Return the (X, Y) coordinate for the center point of the cell that contains the specified text.  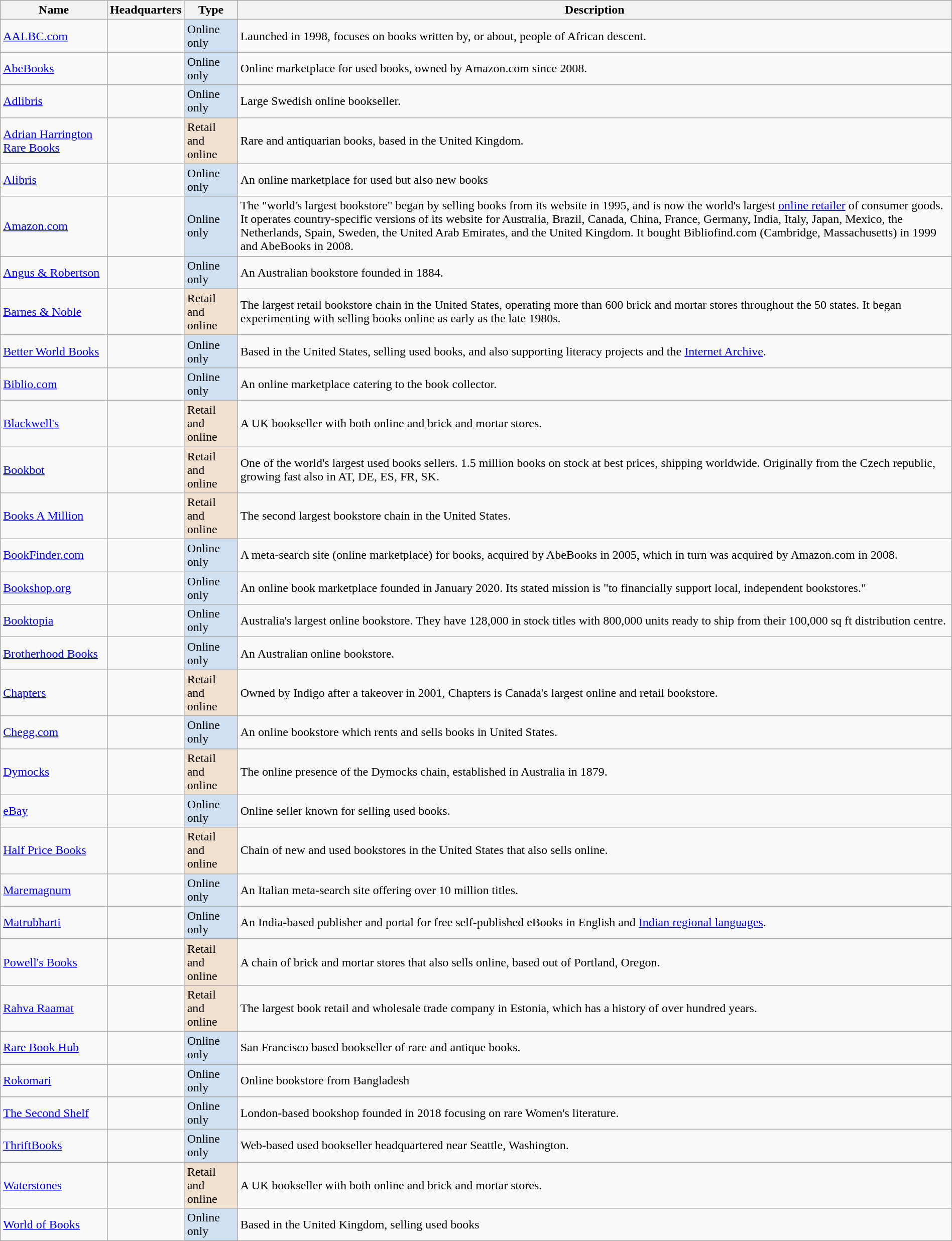
A meta-search site (online marketplace) for books, acquired by AbeBooks in 2005, which in turn was acquired by Amazon.com in 2008. (594, 555)
An Australian online bookstore. (594, 654)
Owned by Indigo after a takeover in 2001, Chapters is Canada's largest online and retail bookstore. (594, 693)
Online marketplace for used books, owned by Amazon.com since 2008. (594, 68)
Alibris (54, 180)
Rahva Raamat (54, 1008)
Adrian Harrington Rare Books (54, 141)
Adlibris (54, 101)
Chegg.com (54, 732)
The largest book retail and wholesale trade company in Estonia, which has a history of over hundred years. (594, 1008)
Blackwell's (54, 423)
An Australian bookstore founded in 1884. (594, 272)
Large Swedish online bookseller. (594, 101)
An online marketplace for used but also new books (594, 180)
London-based bookshop founded in 2018 focusing on rare Women's literature. (594, 1113)
eBay (54, 811)
Based in the United States, selling used books, and also supporting literacy projects and the Internet Archive. (594, 351)
Matrubharti (54, 923)
Brotherhood Books (54, 654)
Launched in 1998, focuses on books written by, or about, people of African descent. (594, 36)
A chain of brick and mortar stores that also sells online, based out of Portland, Oregon. (594, 962)
The Second Shelf (54, 1113)
Rare Book Hub (54, 1047)
Booktopia (54, 620)
AALBC.com (54, 36)
Name (54, 10)
Books A Million (54, 516)
Rokomari (54, 1080)
The online presence of the Dymocks chain, established in Australia in 1879. (594, 772)
Web-based used bookseller headquartered near Seattle, Washington. (594, 1146)
Rare and antiquarian books, based in the United Kingdom. (594, 141)
Based in the United Kingdom, selling used books (594, 1225)
Chain of new and used bookstores in the United States that also sells online. (594, 850)
The second largest bookstore chain in the United States. (594, 516)
An online bookstore which rents and sells books in United States. (594, 732)
Online bookstore from Bangladesh (594, 1080)
Description (594, 10)
AbeBooks (54, 68)
Headquarters (146, 10)
An online book marketplace founded in January 2020. Its stated mission is "to financially support local, independent bookstores." (594, 588)
Waterstones (54, 1185)
Maremagnum (54, 890)
Angus & Robertson (54, 272)
An online marketplace catering to the book collector. (594, 384)
Type (211, 10)
Powell's Books (54, 962)
San Francisco based bookseller of rare and antique books. (594, 1047)
Bookbot (54, 470)
Better World Books (54, 351)
Dymocks (54, 772)
Online seller known for selling used books. (594, 811)
BookFinder.com (54, 555)
Half Price Books (54, 850)
Bookshop.org (54, 588)
An Italian meta-search site offering over 10 million titles. (594, 890)
An India-based publisher and portal for free self-published eBooks in English and Indian regional languages. (594, 923)
ThriftBooks (54, 1146)
Chapters (54, 693)
Barnes & Noble (54, 312)
Biblio.com (54, 384)
World of Books (54, 1225)
Amazon.com (54, 226)
